Capture the cell that displays the provided text and extract its [X, Y] central coordinate. 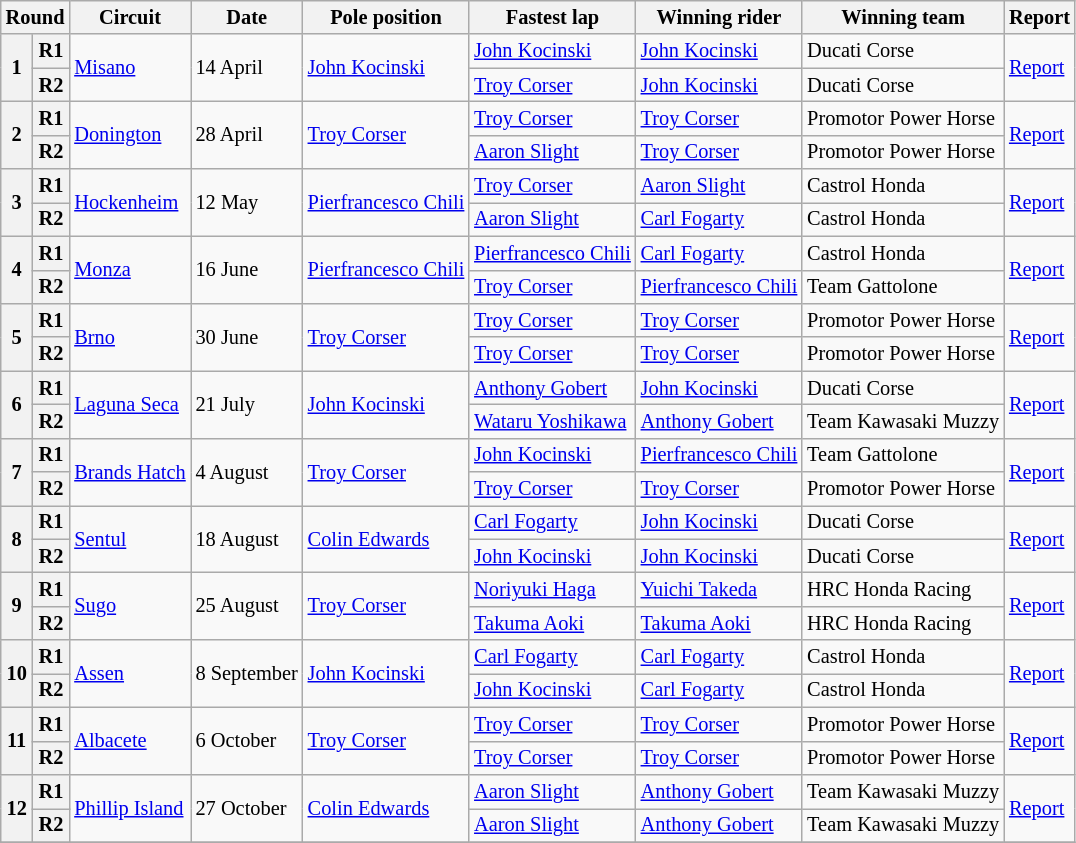
28 April [247, 134]
8 [17, 538]
8 September [247, 674]
Circuit [130, 17]
Wataru Yoshikawa [552, 421]
9 [17, 606]
30 June [247, 336]
Sentul [130, 538]
Monza [130, 270]
Date [247, 17]
4 August [247, 472]
4 [17, 270]
12 May [247, 202]
6 October [247, 740]
Yuichi Takeda [719, 589]
21 July [247, 404]
16 June [247, 270]
Round [36, 17]
Albacete [130, 740]
14 April [247, 68]
10 [17, 674]
12 [17, 808]
Pole position [386, 17]
1 [17, 68]
Brno [130, 336]
3 [17, 202]
2 [17, 134]
7 [17, 472]
Donington [130, 134]
Hockenheim [130, 202]
Phillip Island [130, 808]
Winning team [903, 17]
Misano [130, 68]
25 August [247, 606]
6 [17, 404]
11 [17, 740]
27 October [247, 808]
18 August [247, 538]
5 [17, 336]
Brands Hatch [130, 472]
Noriyuki Haga [552, 589]
Sugo [130, 606]
Assen [130, 674]
Laguna Seca [130, 404]
Fastest lap [552, 17]
Winning rider [719, 17]
